Identify which cell holds the provided text, then report its [X, Y] central coordinate. 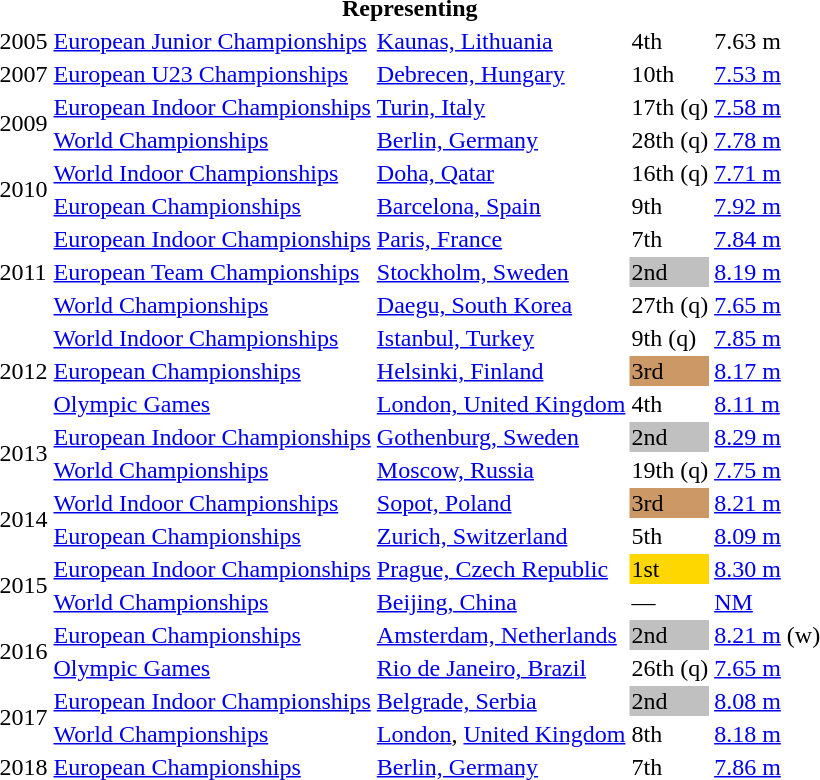
5th [670, 536]
Belgrade, Serbia [501, 701]
16th (q) [670, 173]
Helsinki, Finland [501, 371]
Daegu, South Korea [501, 305]
European Team Championships [212, 272]
9th (q) [670, 338]
10th [670, 74]
Rio de Janeiro, Brazil [501, 668]
Paris, France [501, 239]
Istanbul, Turkey [501, 338]
Berlin, Germany [501, 140]
Moscow, Russia [501, 470]
Doha, Qatar [501, 173]
European U23 Championships [212, 74]
28th (q) [670, 140]
Turin, Italy [501, 107]
Prague, Czech Republic [501, 569]
27th (q) [670, 305]
Zurich, Switzerland [501, 536]
17th (q) [670, 107]
7th [670, 239]
Amsterdam, Netherlands [501, 635]
26th (q) [670, 668]
Kaunas, Lithuania [501, 41]
European Junior Championships [212, 41]
19th (q) [670, 470]
1st [670, 569]
9th [670, 206]
— [670, 602]
Gothenburg, Sweden [501, 437]
Beijing, China [501, 602]
8th [670, 734]
Barcelona, Spain [501, 206]
Sopot, Poland [501, 503]
Debrecen, Hungary [501, 74]
Stockholm, Sweden [501, 272]
